Capture the cell that displays the provided text and extract its [X, Y] central coordinate. 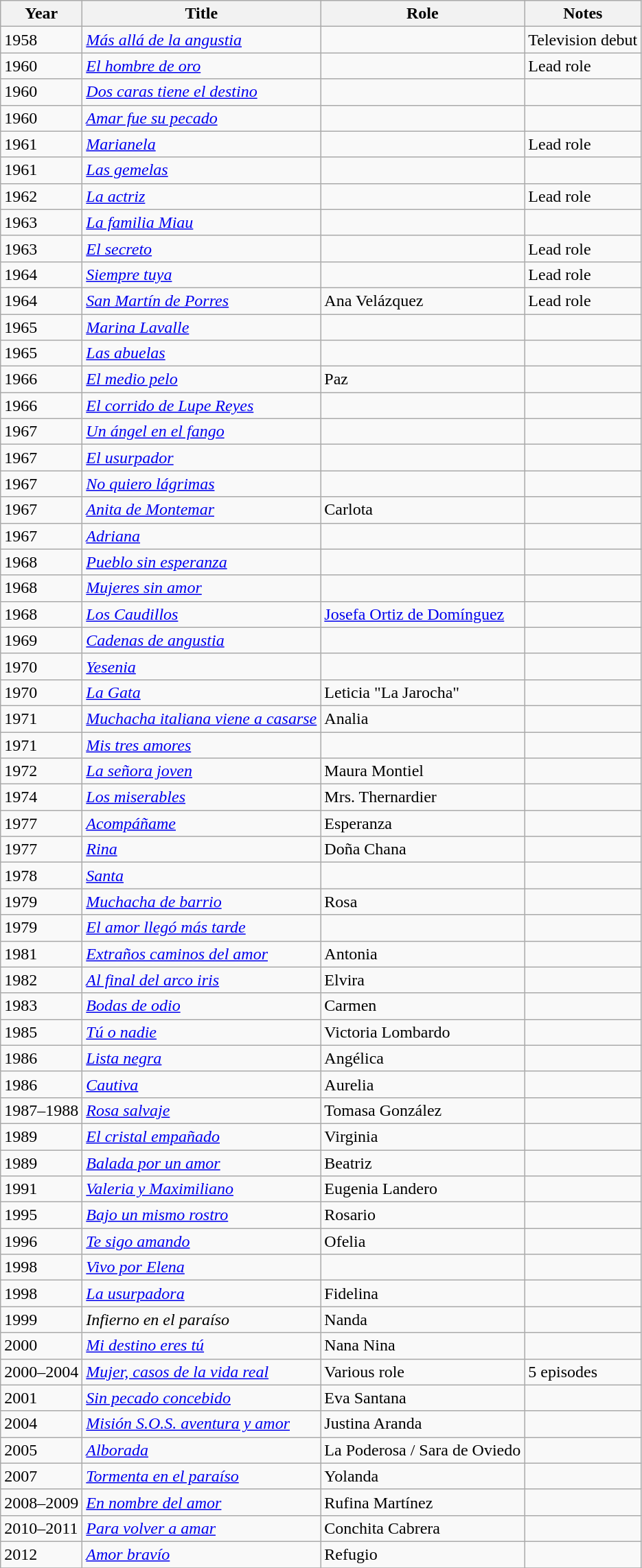
Anita de Montemar [202, 510]
Infierno en el paraíso [202, 1320]
Ofelia [423, 1241]
1999 [41, 1320]
Marina Lavalle [202, 327]
Mujer, casos de la vida real [202, 1372]
Esperanza [423, 823]
1978 [41, 876]
Lista negra [202, 1058]
Siempre tuya [202, 274]
Nana Nina [423, 1346]
Rosario [423, 1215]
Television debut [583, 40]
Rosa [423, 902]
Balada por un amor [202, 1163]
Mi destino eres tú [202, 1346]
Marianela [202, 144]
Cadenas de angustia [202, 640]
1981 [41, 954]
Refugio [423, 1554]
Bajo un mismo rostro [202, 1215]
Misión S.O.S. aventura y amor [202, 1424]
Rufina Martínez [423, 1502]
No quiero lágrimas [202, 484]
Eva Santana [423, 1398]
Alborada [202, 1450]
La Gata [202, 692]
Yesenia [202, 666]
1972 [41, 771]
Vivo por Elena [202, 1267]
Doña Chana [423, 850]
Fidelina [423, 1294]
La Poderosa / Sara de Oviedo [423, 1450]
2004 [41, 1424]
1983 [41, 1006]
Mujeres sin amor [202, 588]
Sin pecado concebido [202, 1398]
Tormenta en el paraíso [202, 1476]
Eugenia Landero [423, 1189]
2007 [41, 1476]
2000–2004 [41, 1372]
El hombre de oro [202, 66]
Al final del arco iris [202, 980]
Los miserables [202, 797]
1974 [41, 797]
Tú o nadie [202, 1032]
1987–1988 [41, 1110]
2008–2009 [41, 1502]
El cristal empañado [202, 1136]
Role [423, 14]
Pueblo sin esperanza [202, 562]
Analia [423, 718]
1996 [41, 1241]
Muchacha italiana viene a casarse [202, 718]
El corrido de Lupe Reyes [202, 406]
El secreto [202, 248]
Más allá de la angustia [202, 40]
Las gemelas [202, 170]
San Martín de Porres [202, 301]
2000 [41, 1346]
El usurpador [202, 458]
1969 [41, 640]
Acompáñame [202, 823]
1962 [41, 196]
Maura Montiel [423, 771]
El medio pelo [202, 379]
2001 [41, 1398]
Paz [423, 379]
Elvira [423, 980]
Notes [583, 14]
Leticia "La Jarocha" [423, 692]
La familia Miau [202, 222]
Ana Velázquez [423, 301]
En nombre del amor [202, 1502]
Los Caudillos [202, 614]
Un ángel en el fango [202, 432]
Yolanda [423, 1476]
Carlota [423, 510]
5 episodes [583, 1372]
Dos caras tiene el destino [202, 92]
1991 [41, 1189]
La actriz [202, 196]
Josefa Ortiz de Domínguez [423, 614]
La usurpadora [202, 1294]
Antonia [423, 954]
2012 [41, 1554]
Adriana [202, 536]
Angélica [423, 1058]
Aurelia [423, 1084]
1982 [41, 980]
Nanda [423, 1320]
Cautiva [202, 1084]
El amor llegó más tarde [202, 928]
Beatriz [423, 1163]
Various role [423, 1372]
2005 [41, 1450]
1985 [41, 1032]
Virginia [423, 1136]
Rina [202, 850]
1958 [41, 40]
Las abuelas [202, 353]
Santa [202, 876]
Muchacha de barrio [202, 902]
Year [41, 14]
2010–2011 [41, 1528]
Valeria y Maximiliano [202, 1189]
Para volver a amar [202, 1528]
Mis tres amores [202, 745]
Amor bravío [202, 1554]
Title [202, 14]
Carmen [423, 1006]
Justina Aranda [423, 1424]
Extraños caminos del amor [202, 954]
Amar fue su pecado [202, 118]
Victoria Lombardo [423, 1032]
La señora joven [202, 771]
1995 [41, 1215]
Rosa salvaje [202, 1110]
Tomasa González [423, 1110]
Conchita Cabrera [423, 1528]
Te sigo amando [202, 1241]
Bodas de odio [202, 1006]
Mrs. Thernardier [423, 797]
